Determine the (x, y) coordinate at the center of the cell enclosing the given text.  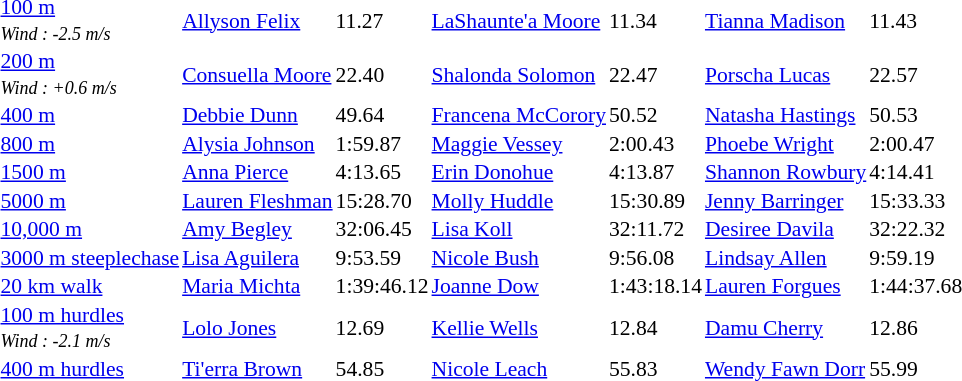
Lindsay Allen (785, 258)
Shalonda Solomon (518, 74)
Maggie Vessey (518, 144)
Lauren Fleshman (258, 200)
Damu Cherry (785, 327)
Consuella Moore (258, 74)
32:06.45 (382, 229)
Porscha Lucas (785, 74)
22.40 (382, 74)
Amy Begley (258, 229)
Alysia Johnson (258, 144)
Phoebe Wright (785, 144)
1:39:46.12 (382, 286)
Kellie Wells (518, 327)
50.52 (656, 115)
Nicole Bush (518, 258)
Molly Huddle (518, 200)
Francena McCorory (518, 115)
Lisa Koll (518, 229)
Debbie Dunn (258, 115)
Maria Michta (258, 286)
Lisa Aguilera (258, 258)
49.64 (382, 115)
Erin Donohue (518, 172)
1:59.87 (382, 144)
12.69 (382, 327)
9:53.59 (382, 258)
Joanne Dow (518, 286)
15:28.70 (382, 200)
1:43:18.14 (656, 286)
9:56.08 (656, 258)
4:13.87 (656, 172)
22.47 (656, 74)
Shannon Rowbury (785, 172)
Lauren Forgues (785, 286)
12.84 (656, 327)
2:00.43 (656, 144)
Natasha Hastings (785, 115)
Jenny Barringer (785, 200)
Desiree Davila (785, 229)
32:11.72 (656, 229)
Lolo Jones (258, 327)
Anna Pierce (258, 172)
15:30.89 (656, 200)
4:13.65 (382, 172)
